Return the (x, y) coordinate for the center point of the cell that contains the specified text.  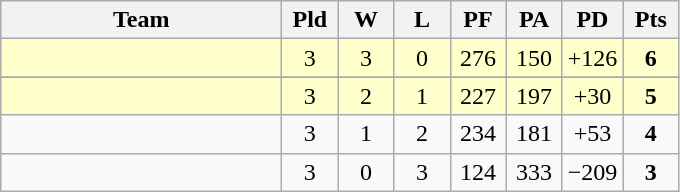
4 (651, 134)
333 (534, 172)
234 (478, 134)
Pld (310, 20)
PA (534, 20)
124 (478, 172)
5 (651, 96)
6 (651, 58)
Pts (651, 20)
PD (592, 20)
227 (478, 96)
+53 (592, 134)
276 (478, 58)
L (422, 20)
+30 (592, 96)
−209 (592, 172)
PF (478, 20)
150 (534, 58)
197 (534, 96)
W (366, 20)
+126 (592, 58)
181 (534, 134)
Team (142, 20)
